Find where the given text appears and provide that cell's center as [X, Y] coordinate. 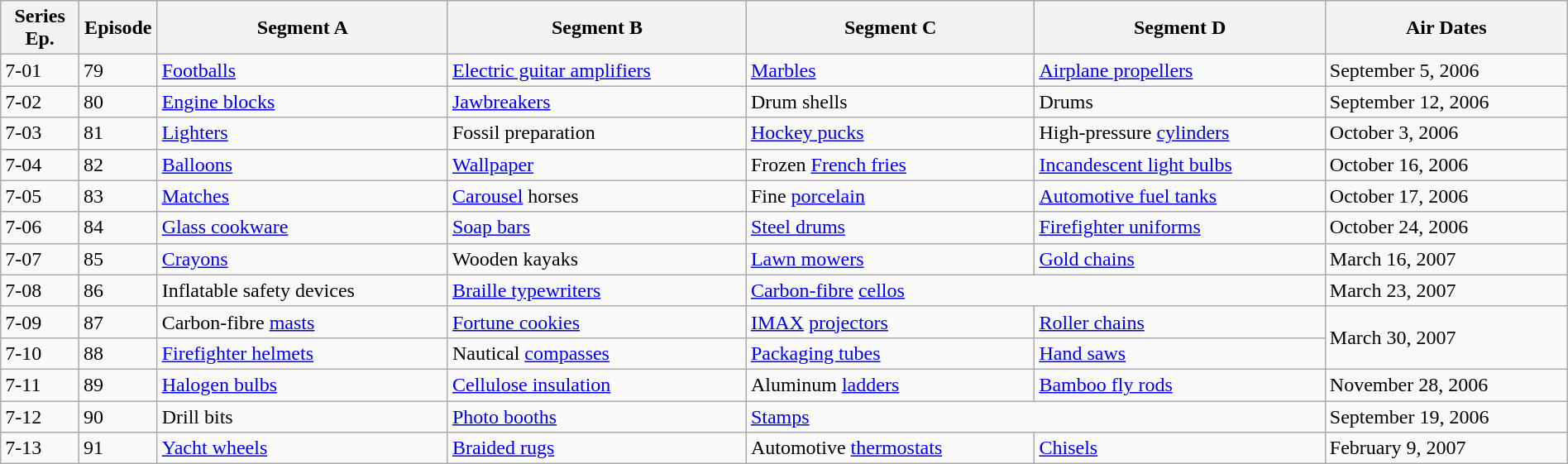
Carousel horses [597, 196]
Jawbreakers [597, 102]
September 19, 2006 [1446, 416]
Lighters [303, 133]
October 24, 2006 [1446, 227]
Carbon-fibre masts [303, 322]
March 16, 2007 [1446, 259]
90 [117, 416]
87 [117, 322]
Wooden kayaks [597, 259]
Segment C [890, 28]
89 [117, 385]
Steel drums [890, 227]
Lawn mowers [890, 259]
Firefighter uniforms [1179, 227]
Segment D [1179, 28]
Hockey pucks [890, 133]
7-10 [40, 353]
Gold chains [1179, 259]
79 [117, 70]
October 16, 2006 [1446, 165]
80 [117, 102]
7-07 [40, 259]
86 [117, 290]
Drill bits [303, 416]
Balloons [303, 165]
88 [117, 353]
Segment A [303, 28]
September 5, 2006 [1446, 70]
Wallpaper [597, 165]
7-04 [40, 165]
Roller chains [1179, 322]
7-08 [40, 290]
Incandescent light bulbs [1179, 165]
Automotive fuel tanks [1179, 196]
Airplane propellers [1179, 70]
7-03 [40, 133]
February 9, 2007 [1446, 448]
Drum shells [890, 102]
Electric guitar amplifiers [597, 70]
Series Ep. [40, 28]
Braided rugs [597, 448]
84 [117, 227]
Nautical compasses [597, 353]
Braille typewriters [597, 290]
March 30, 2007 [1446, 337]
Fortune cookies [597, 322]
March 23, 2007 [1446, 290]
Bamboo fly rods [1179, 385]
Carbon-fibre cellos [1035, 290]
Matches [303, 196]
Halogen bulbs [303, 385]
September 12, 2006 [1446, 102]
Cellulose insulation [597, 385]
Stamps [1035, 416]
Inflatable safety devices [303, 290]
Packaging tubes [890, 353]
7-06 [40, 227]
83 [117, 196]
Crayons [303, 259]
91 [117, 448]
7-09 [40, 322]
Firefighter helmets [303, 353]
Air Dates [1446, 28]
IMAX projectors [890, 322]
Soap bars [597, 227]
Drums [1179, 102]
Hand saws [1179, 353]
Episode [117, 28]
Segment B [597, 28]
October 3, 2006 [1446, 133]
October 17, 2006 [1446, 196]
82 [117, 165]
November 28, 2006 [1446, 385]
Yacht wheels [303, 448]
7-05 [40, 196]
7-02 [40, 102]
7-12 [40, 416]
Aluminum ladders [890, 385]
Glass cookware [303, 227]
Engine blocks [303, 102]
7-01 [40, 70]
81 [117, 133]
Automotive thermostats [890, 448]
Chisels [1179, 448]
High-pressure cylinders [1179, 133]
Fine porcelain [890, 196]
Marbles [890, 70]
Footballs [303, 70]
85 [117, 259]
Frozen French fries [890, 165]
7-11 [40, 385]
Fossil preparation [597, 133]
7-13 [40, 448]
Photo booths [597, 416]
